Return [X, Y] of the center of cell containing provided text 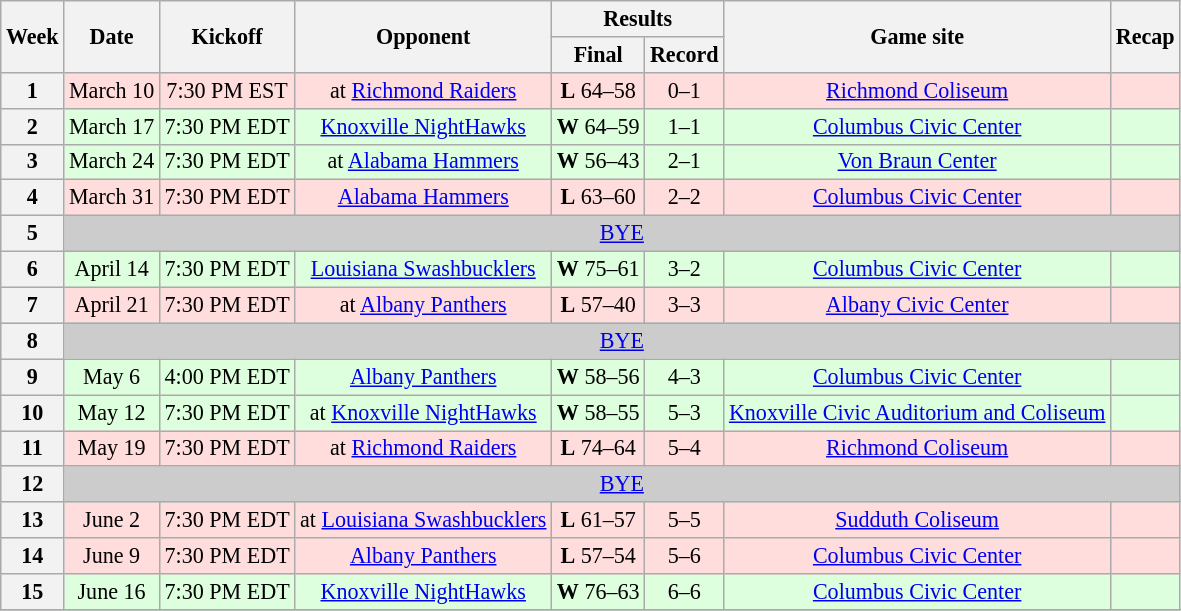
2–1 [684, 162]
L 63–60 [598, 198]
at Louisiana Swashbucklers [424, 520]
Von Braun Center [918, 162]
13 [32, 520]
Date [112, 36]
Results [638, 18]
1 [32, 90]
5 [32, 233]
at Knoxville NightHawks [424, 412]
Game site [918, 36]
4–3 [684, 377]
1–1 [684, 126]
Sudduth Coliseum [918, 520]
May 12 [112, 412]
June 9 [112, 556]
Albany Civic Center [918, 305]
W 76–63 [598, 591]
W 64–59 [598, 126]
L 61–57 [598, 520]
0–1 [684, 90]
Final [598, 54]
Alabama Hammers [424, 198]
at Alabama Hammers [424, 162]
March 24 [112, 162]
5–3 [684, 412]
Recap [1146, 36]
W 56–43 [598, 162]
7 [32, 305]
2–2 [684, 198]
14 [32, 556]
5–6 [684, 556]
L 64–58 [598, 90]
6 [32, 269]
June 16 [112, 591]
5–4 [684, 448]
10 [32, 412]
April 14 [112, 269]
Week [32, 36]
W 58–55 [598, 412]
L 57–40 [598, 305]
3 [32, 162]
Knoxville Civic Auditorium and Coliseum [918, 412]
5–5 [684, 520]
9 [32, 377]
L 74–64 [598, 448]
Record [684, 54]
L 57–54 [598, 556]
4:00 PM EDT [226, 377]
at Albany Panthers [424, 305]
Kickoff [226, 36]
7:30 PM EST [226, 90]
W 58–56 [598, 377]
May 19 [112, 448]
Louisiana Swashbucklers [424, 269]
March 17 [112, 126]
11 [32, 448]
May 6 [112, 377]
4 [32, 198]
3–3 [684, 305]
W 75–61 [598, 269]
6–6 [684, 591]
15 [32, 591]
8 [32, 341]
Opponent [424, 36]
12 [32, 484]
March 31 [112, 198]
April 21 [112, 305]
2 [32, 126]
March 10 [112, 90]
3–2 [684, 269]
June 2 [112, 520]
